Extract the (x, y) coordinate from the center of the cell holding the provided text.  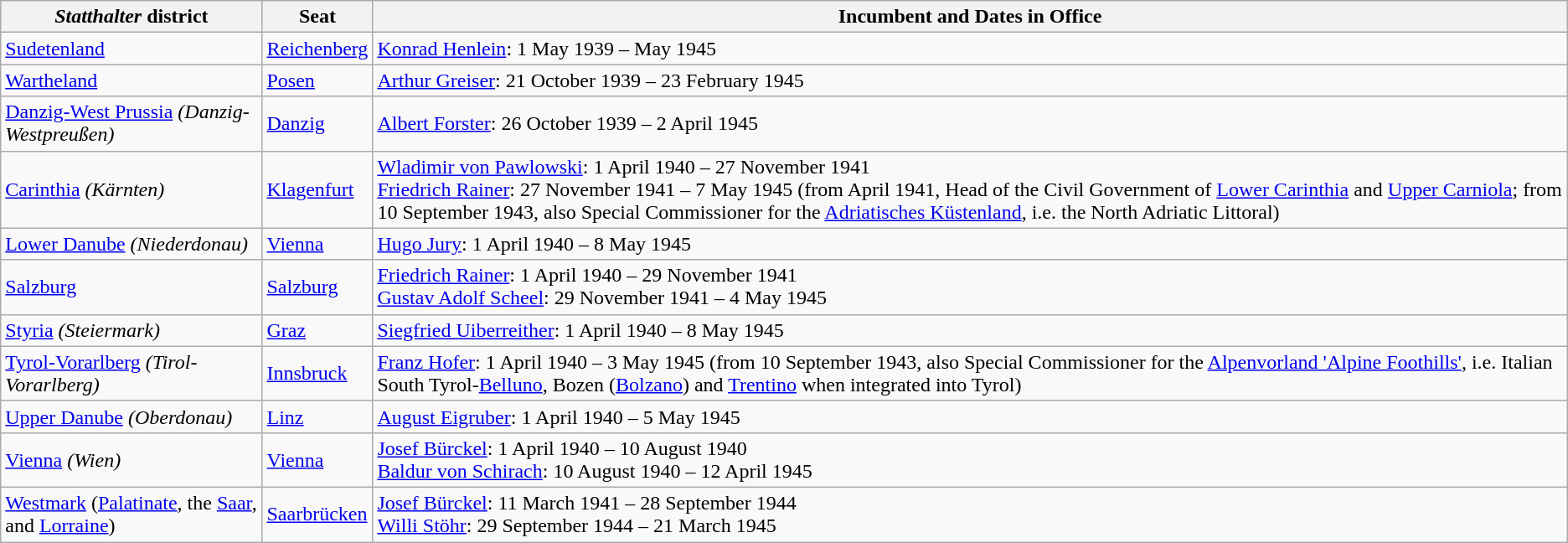
Innsbruck (317, 374)
Vienna (Wien) (132, 459)
Lower Danube (Niederdonau) (132, 244)
Seat (317, 17)
Linz (317, 416)
Tyrol-Vorarlberg (Tirol-Vorarlberg) (132, 374)
Westmark (Palatinate, the Saar, and Lorraine) (132, 515)
Sudetenland (132, 49)
Carinthia (Kärnten) (132, 189)
Styria (Steiermark) (132, 330)
Siegfried Uiberreither: 1 April 1940 – 8 May 1945 (970, 330)
Arthur Greiser: 21 October 1939 – 23 February 1945 (970, 80)
Klagenfurt (317, 189)
Reichenberg (317, 49)
Albert Forster: 26 October 1939 – 2 April 1945 (970, 124)
Konrad Henlein: 1 May 1939 – May 1945 (970, 49)
Josef Bürckel: 1 April 1940 – 10 August 1940 Baldur von Schirach: 10 August 1940 – 12 April 1945 (970, 459)
Upper Danube (Oberdonau) (132, 416)
Josef Bürckel: 11 March 1941 – 28 September 1944Willi Stöhr: 29 September 1944 – 21 March 1945 (970, 515)
August Eigruber: 1 April 1940 – 5 May 1945 (970, 416)
Friedrich Rainer: 1 April 1940 – 29 November 1941Gustav Adolf Scheel: 29 November 1941 – 4 May 1945 (970, 287)
Statthalter district (132, 17)
Graz (317, 330)
Posen (317, 80)
Wartheland (132, 80)
Incumbent and Dates in Office (970, 17)
Hugo Jury: 1 April 1940 – 8 May 1945 (970, 244)
Danzig-West Prussia (Danzig-Westpreußen) (132, 124)
Saarbrücken (317, 515)
Danzig (317, 124)
